Determine the [x, y] coordinate at the center of the cell enclosing the given text.  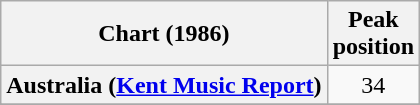
34 [373, 85]
Australia (Kent Music Report) [164, 85]
Peakposition [373, 34]
Chart (1986) [164, 34]
